Output the [X, Y] coordinate of the center of the cell containing the given text.  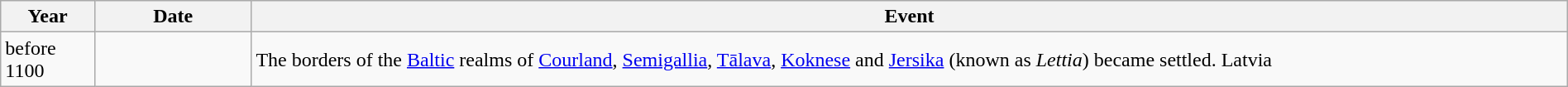
Date [172, 17]
before 1100 [48, 60]
Year [48, 17]
The borders of the Baltic realms of Courland, Semigallia, Tālava, Koknese and Jersika (known as Lettia) became settled. Latvia [910, 60]
Event [910, 17]
